Detect which cell encompasses the target text, then output its (x, y) center coordinate. 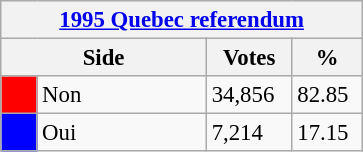
34,856 (249, 95)
Non (122, 95)
Oui (122, 133)
82.85 (328, 95)
7,214 (249, 133)
Votes (249, 58)
1995 Quebec referendum (182, 20)
17.15 (328, 133)
Side (104, 58)
% (328, 58)
